Scan for the cell matching the given text and deliver its (X, Y) coordinate at center. 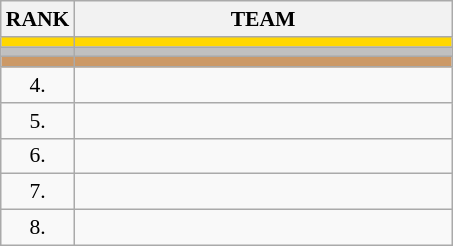
RANK (38, 19)
5. (38, 121)
8. (38, 228)
TEAM (262, 19)
7. (38, 192)
4. (38, 85)
6. (38, 156)
